Capture the cell that displays the provided text and extract its (x, y) central coordinate. 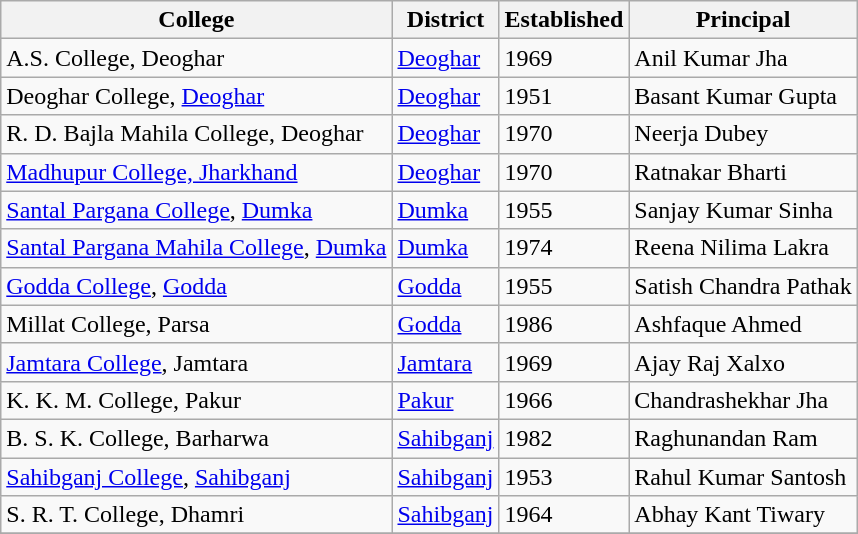
Sanjay Kumar Sinha (743, 210)
1986 (564, 324)
1951 (564, 96)
Ashfaque Ahmed (743, 324)
B. S. K. College, Barharwa (196, 438)
Abhay Kant Tiwary (743, 515)
K. K. M. College, Pakur (196, 400)
Neerja Dubey (743, 134)
1982 (564, 438)
Millat College, Parsa (196, 324)
Ajay Raj Xalxo (743, 362)
Deoghar College, Deoghar (196, 96)
Basant Kumar Gupta (743, 96)
College (196, 20)
R. D. Bajla Mahila College, Deoghar (196, 134)
S. R. T. College, Dhamri (196, 515)
A.S. College, Deoghar (196, 58)
Raghunandan Ram (743, 438)
Godda College, Godda (196, 286)
1974 (564, 248)
Jamtara (446, 362)
Anil Kumar Jha (743, 58)
Rahul Kumar Santosh (743, 477)
Reena Nilima Lakra (743, 248)
Jamtara College, Jamtara (196, 362)
Satish Chandra Pathak (743, 286)
1964 (564, 515)
Established (564, 20)
Santal Pargana College, Dumka (196, 210)
Ratnakar Bharti (743, 172)
District (446, 20)
Principal (743, 20)
Chandrashekhar Jha (743, 400)
Madhupur College, Jharkhand (196, 172)
Sahibganj College, Sahibganj (196, 477)
1953 (564, 477)
1966 (564, 400)
Santal Pargana Mahila College, Dumka (196, 248)
Pakur (446, 400)
